From the cell containing the given text, extract its center point as (X, Y) coordinate. 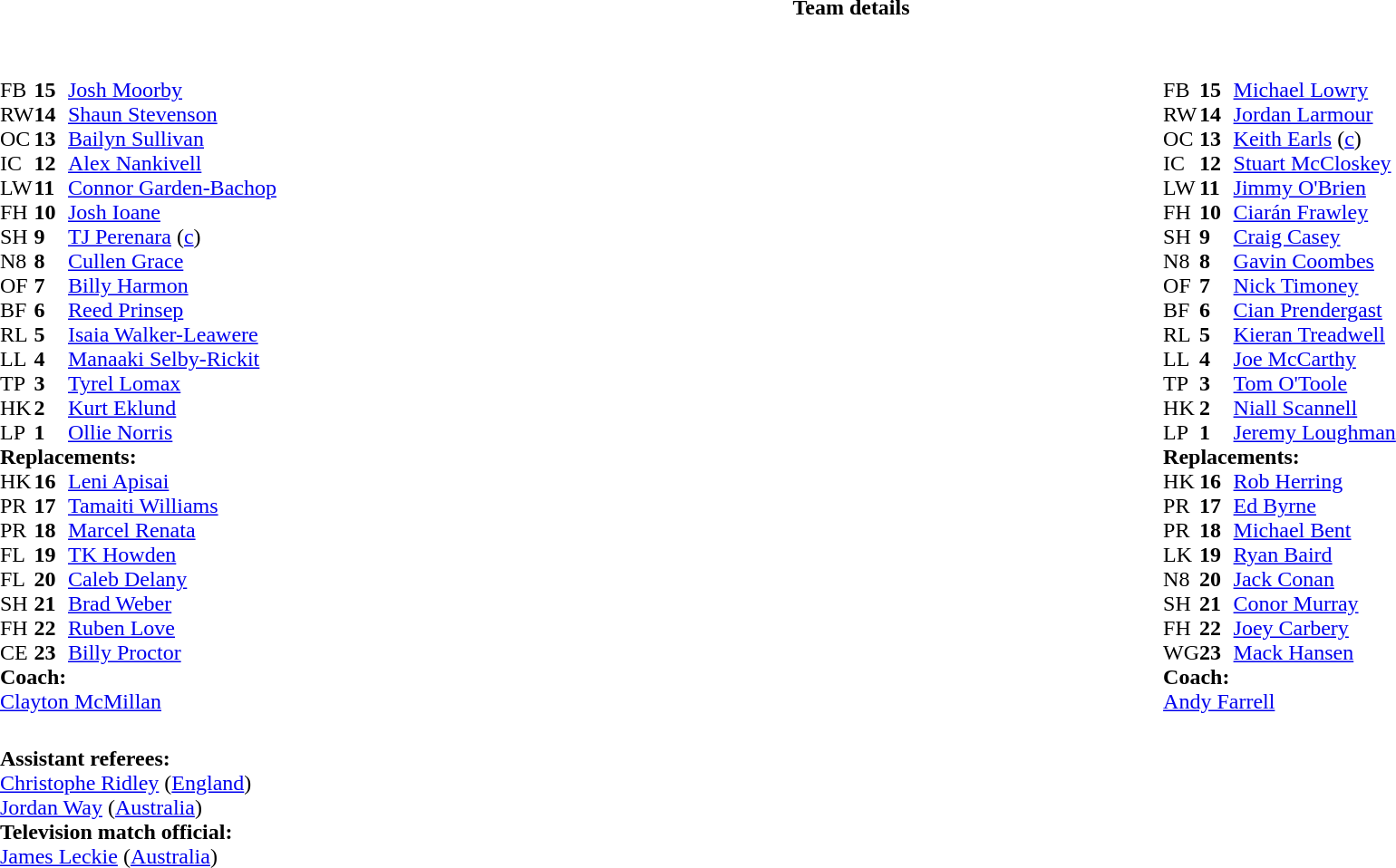
Tyrel Lomax (172, 384)
Jeremy Loughman (1314, 433)
Billy Proctor (172, 652)
Connor Garden-Bachop (172, 188)
Jordan Larmour (1314, 114)
Niall Scannell (1314, 408)
Leni Apisai (172, 482)
Kieran Treadwell (1314, 335)
Ruben Love (172, 629)
Ryan Baird (1314, 555)
Tamaiti Williams (172, 506)
TJ Perenara (c) (172, 237)
Stuart McCloskey (1314, 163)
Michael Lowry (1314, 91)
Craig Casey (1314, 237)
Joe McCarthy (1314, 359)
Joey Carbery (1314, 629)
Michael Bent (1314, 531)
Shaun Stevenson (172, 114)
Andy Farrell (1280, 701)
Kurt Eklund (172, 408)
Caleb Delany (172, 580)
Cullen Grace (172, 261)
Billy Harmon (172, 286)
Isaia Walker-Leawere (172, 335)
Nick Timoney (1314, 286)
Ed Byrne (1314, 506)
Conor Murray (1314, 603)
LK (1181, 555)
Cian Prendergast (1314, 310)
Bailyn Sullivan (172, 140)
Jack Conan (1314, 580)
Jimmy O'Brien (1314, 188)
Josh Ioane (172, 212)
Alex Nankivell (172, 163)
Tom O'Toole (1314, 384)
Manaaki Selby-Rickit (172, 359)
Ciarán Frawley (1314, 212)
WG (1181, 652)
Ollie Norris (172, 433)
Brad Weber (172, 603)
Gavin Coombes (1314, 261)
CE (17, 652)
Rob Herring (1314, 482)
Reed Prinsep (172, 310)
TK Howden (172, 555)
Josh Moorby (172, 91)
Marcel Renata (172, 531)
Mack Hansen (1314, 652)
Clayton McMillan (138, 701)
Keith Earls (c) (1314, 140)
